Identify which cell holds the provided text, then report its (x, y) central coordinate. 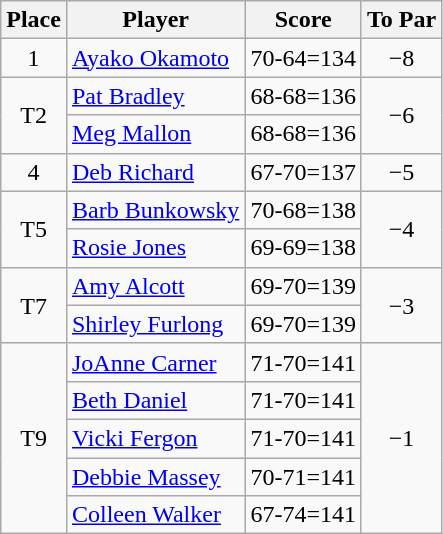
Deb Richard (155, 172)
70-71=141 (304, 477)
Meg Mallon (155, 134)
67-74=141 (304, 515)
Rosie Jones (155, 248)
4 (34, 172)
To Par (401, 20)
JoAnne Carner (155, 362)
Debbie Massey (155, 477)
67-70=137 (304, 172)
Ayako Okamoto (155, 58)
T2 (34, 115)
Shirley Furlong (155, 324)
−4 (401, 229)
−3 (401, 305)
−1 (401, 438)
Amy Alcott (155, 286)
−5 (401, 172)
Beth Daniel (155, 400)
1 (34, 58)
Vicki Fergon (155, 438)
T7 (34, 305)
−8 (401, 58)
Score (304, 20)
T9 (34, 438)
−6 (401, 115)
Player (155, 20)
70-68=138 (304, 210)
70-64=134 (304, 58)
Colleen Walker (155, 515)
Barb Bunkowsky (155, 210)
69-69=138 (304, 248)
Place (34, 20)
Pat Bradley (155, 96)
T5 (34, 229)
